Scan for the cell matching the given text and deliver its (X, Y) coordinate at center. 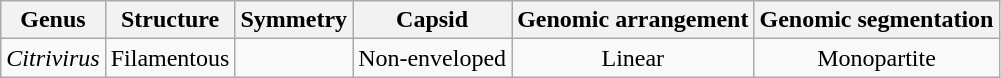
Linear (633, 58)
Non-enveloped (432, 58)
Genomic segmentation (876, 20)
Citrivirus (53, 58)
Symmetry (294, 20)
Genomic arrangement (633, 20)
Genus (53, 20)
Filamentous (170, 58)
Monopartite (876, 58)
Capsid (432, 20)
Structure (170, 20)
